Search for the cell housing the specified text and yield its (X, Y) center coordinate. 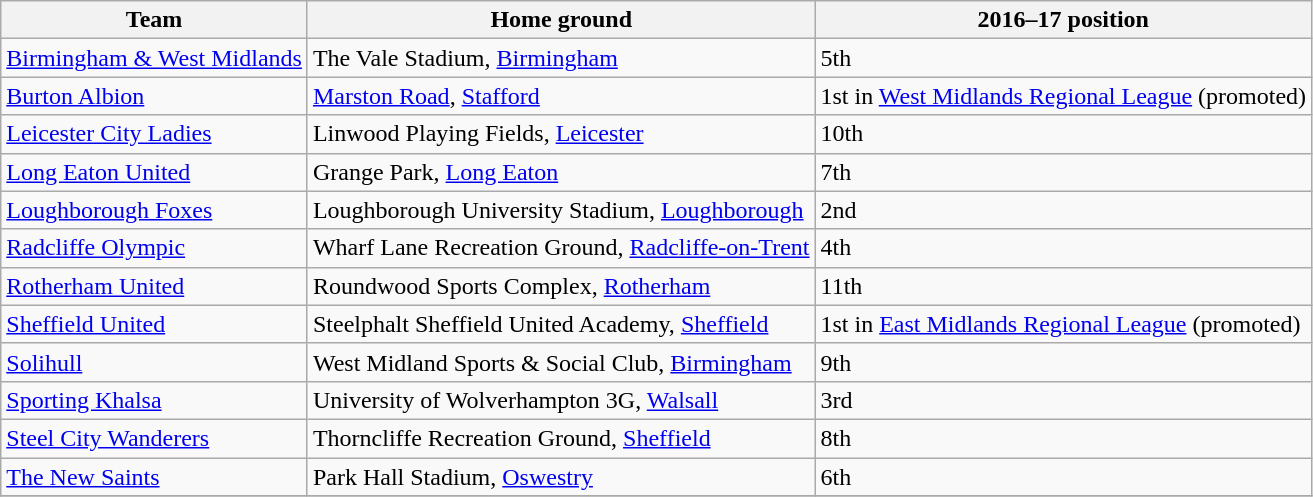
8th (1064, 438)
4th (1064, 248)
Home ground (561, 20)
Linwood Playing Fields, Leicester (561, 134)
Grange Park, Long Eaton (561, 172)
Park Hall Stadium, Oswestry (561, 477)
Sporting Khalsa (154, 400)
The New Saints (154, 477)
University of Wolverhampton 3G, Walsall (561, 400)
The Vale Stadium, Birmingham (561, 58)
2nd (1064, 210)
Thorncliffe Recreation Ground, Sheffield (561, 438)
3rd (1064, 400)
1st in East Midlands Regional League (promoted) (1064, 324)
Rotherham United (154, 286)
6th (1064, 477)
Solihull (154, 362)
7th (1064, 172)
Loughborough Foxes (154, 210)
2016–17 position (1064, 20)
9th (1064, 362)
Burton Albion (154, 96)
10th (1064, 134)
Long Eaton United (154, 172)
11th (1064, 286)
West Midland Sports & Social Club, Birmingham (561, 362)
Radcliffe Olympic (154, 248)
Team (154, 20)
Leicester City Ladies (154, 134)
Wharf Lane Recreation Ground, Radcliffe-on-Trent (561, 248)
Marston Road, Stafford (561, 96)
5th (1064, 58)
1st in West Midlands Regional League (promoted) (1064, 96)
Steelphalt Sheffield United Academy, Sheffield (561, 324)
Sheffield United (154, 324)
Roundwood Sports Complex, Rotherham (561, 286)
Steel City Wanderers (154, 438)
Loughborough University Stadium, Loughborough (561, 210)
Birmingham & West Midlands (154, 58)
